Output the [X, Y] coordinate of the center of the cell containing the given text.  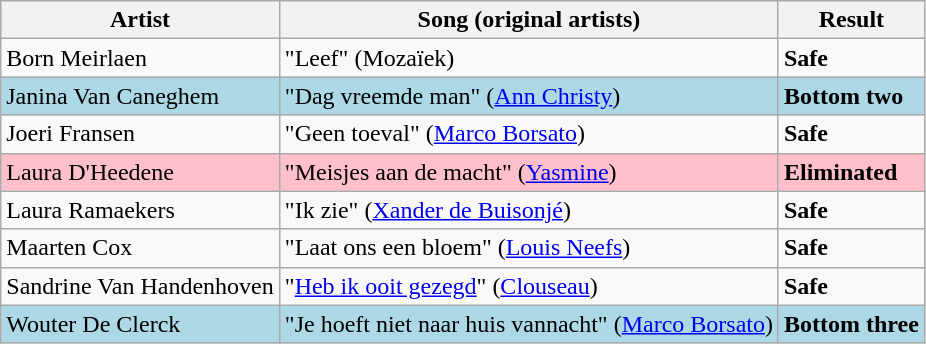
Eliminated [851, 172]
"Ik zie" (Xander de Buisonjé) [528, 210]
Bottom three [851, 324]
Laura D'Heedene [140, 172]
Artist [140, 20]
"Meisjes aan de macht" (Yasmine) [528, 172]
"Je hoeft niet naar huis vannacht" (Marco Borsato) [528, 324]
"Laat ons een bloem" (Louis Neefs) [528, 248]
"Dag vreemde man" (Ann Christy) [528, 96]
Janina Van Caneghem [140, 96]
Maarten Cox [140, 248]
Result [851, 20]
Song (original artists) [528, 20]
Sandrine Van Handenhoven [140, 286]
"Geen toeval" (Marco Borsato) [528, 134]
Joeri Fransen [140, 134]
Laura Ramaekers [140, 210]
Bottom two [851, 96]
Wouter De Clerck [140, 324]
"Leef" (Mozaïek) [528, 58]
Born Meirlaen [140, 58]
"Heb ik ooit gezegd" (Clouseau) [528, 286]
